Provide the (X, Y) coordinate of the cell's center where the given text is located.  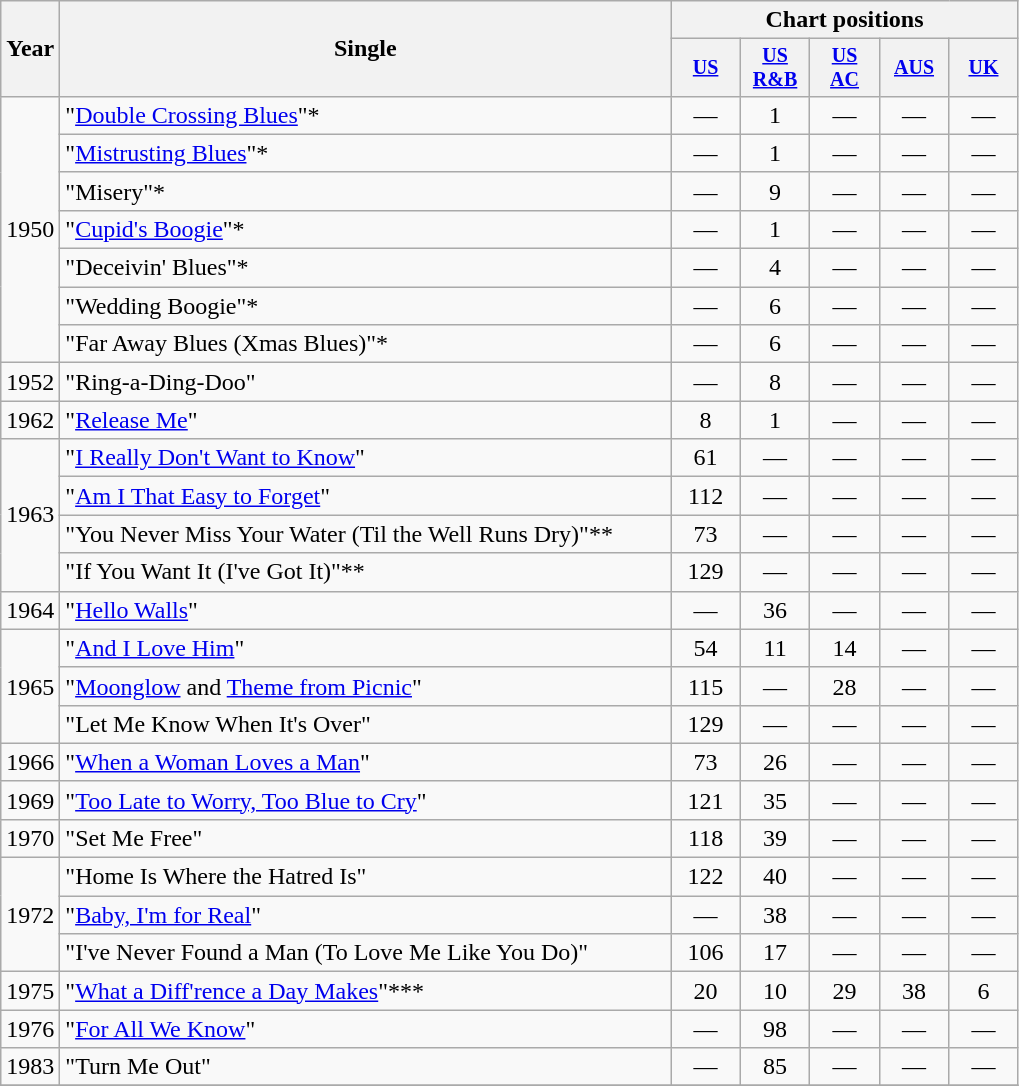
"For All We Know" (366, 1029)
"Deceivin' Blues"* (366, 268)
Chart positions (844, 20)
AUS (914, 68)
1952 (30, 382)
1972 (30, 915)
1963 (30, 515)
1975 (30, 991)
UK (984, 68)
4 (774, 268)
"Moonglow and Theme from Picnic" (366, 686)
1976 (30, 1029)
Year (30, 49)
USR&B (774, 68)
17 (774, 953)
112 (706, 496)
106 (706, 953)
"And I Love Him" (366, 648)
1964 (30, 610)
"I Really Don't Want to Know" (366, 458)
"Hello Walls" (366, 610)
28 (844, 686)
US (706, 68)
"Ring-a-Ding-Doo" (366, 382)
"Set Me Free" (366, 838)
40 (774, 877)
"Am I That Easy to Forget" (366, 496)
20 (706, 991)
35 (774, 800)
39 (774, 838)
121 (706, 800)
1969 (30, 800)
61 (706, 458)
Single (366, 49)
115 (706, 686)
118 (706, 838)
"Misery"* (366, 191)
"Mistrusting Blues"* (366, 153)
"You Never Miss Your Water (Til the Well Runs Dry)"** (366, 534)
26 (774, 762)
"Home Is Where the Hatred Is" (366, 877)
9 (774, 191)
98 (774, 1029)
"Double Crossing Blues"* (366, 115)
10 (774, 991)
USAC (844, 68)
"Far Away Blues (Xmas Blues)"* (366, 344)
54 (706, 648)
1965 (30, 686)
"Let Me Know When It's Over" (366, 724)
"Turn Me Out" (366, 1067)
"When a Woman Loves a Man" (366, 762)
"Cupid's Boogie"* (366, 229)
"Release Me" (366, 420)
"I've Never Found a Man (To Love Me Like You Do)" (366, 953)
29 (844, 991)
"Wedding Boogie"* (366, 306)
1950 (30, 229)
122 (706, 877)
1983 (30, 1067)
1966 (30, 762)
1962 (30, 420)
14 (844, 648)
1970 (30, 838)
"Too Late to Worry, Too Blue to Cry" (366, 800)
36 (774, 610)
"Baby, I'm for Real" (366, 915)
11 (774, 648)
85 (774, 1067)
"If You Want It (I've Got It)"** (366, 572)
"What a Diff'rence a Day Makes"*** (366, 991)
